For the text-containing cell, return its midpoint in (X, Y) coordinate format. 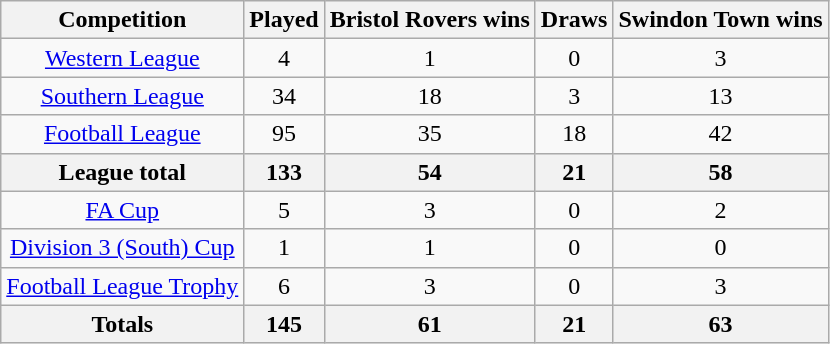
13 (720, 96)
Western League (122, 58)
2 (720, 210)
4 (284, 58)
63 (720, 324)
42 (720, 134)
Played (284, 20)
61 (430, 324)
Football League (122, 134)
54 (430, 172)
58 (720, 172)
Swindon Town wins (720, 20)
League total (122, 172)
Competition (122, 20)
5 (284, 210)
Bristol Rovers wins (430, 20)
133 (284, 172)
95 (284, 134)
Southern League (122, 96)
6 (284, 286)
Football League Trophy (122, 286)
35 (430, 134)
Division 3 (South) Cup (122, 248)
Draws (574, 20)
Totals (122, 324)
145 (284, 324)
FA Cup (122, 210)
34 (284, 96)
